Return (X, Y) of the center of cell containing provided text 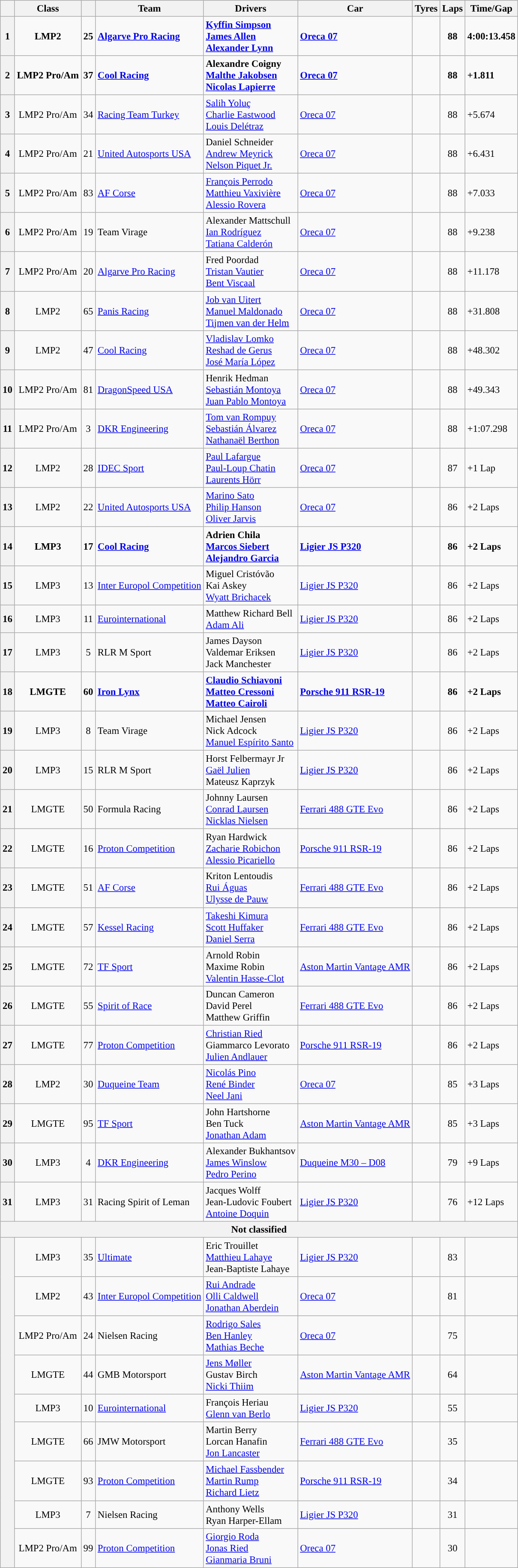
François Heriau Glenn van Berlo (251, 1409)
+11.178 (492, 272)
Spirit of Race (150, 1005)
Nicolás Pino René Binder Neel Jani (251, 1084)
Formula Racing (150, 809)
50 (88, 809)
François Perrodo Matthieu Vaxivière Alessio Rovera (251, 193)
Eric Trouillet Matthieu Lahaye Jean-Baptiste Lahaye (251, 1257)
72 (88, 967)
DragonSpeed USA (150, 389)
29 (8, 1123)
+1.811 (492, 75)
47 (88, 350)
Class (48, 9)
27 (8, 1045)
Jacques Wolff Jean-Ludovic Foubert Antoine Doquin (251, 1202)
+31.808 (492, 311)
Anthony Wells Ryan Harper-Ellam (251, 1515)
23 (8, 888)
Racing Spirit of Leman (150, 1202)
26 (8, 1005)
Kessel Racing (150, 927)
Racing Team Turkey (150, 115)
Iron Lynx (150, 692)
Michael Jensen Nick Adcock Manuel Espírito Santo (251, 731)
Alexandre Coigny Malthe Jakobsen Nicolas Lapierre (251, 75)
John Hartshorne Ben Tuck Jonathan Adam (251, 1123)
Panis Racing (150, 311)
Not classified (259, 1230)
77 (88, 1045)
Martin Berry Lorcan Hanafin Jon Lancaster (251, 1442)
99 (88, 1548)
Tom van Rompuy Sebastián Álvarez Nathanaël Berthon (251, 428)
Alexander Mattschull Ian Rodríguez Tatiana Calderón (251, 232)
Adrien Chila Marcos Siebert Alejandro Garcia (251, 546)
Car (355, 9)
Rodrigo Sales Ben Hanley Mathias Beche (251, 1336)
Takeshi Kimura Scott Huffaker Daniel Serra (251, 927)
37 (88, 75)
Matthew Richard Bell Adam Ali (251, 619)
51 (88, 888)
12 (8, 468)
Time/Gap (492, 9)
Daniel Schneider Andrew Meyrick Nelson Piquet Jr. (251, 154)
James Dayson Valdemar Eriksen Jack Manchester (251, 652)
95 (88, 1123)
79 (452, 1163)
60 (88, 692)
64 (452, 1375)
JMW Motorsport (150, 1442)
44 (88, 1375)
43 (88, 1296)
Horst Felbermayr Jr Gaël Julien Mateusz Kaprzyk (251, 770)
+48.302 (492, 350)
Christian Ried Giammarco Levorato Julien Andlauer (251, 1045)
Marino Sato Philip Hanson Oliver Jarvis (251, 507)
+1:07.298 (492, 428)
14 (8, 546)
+5.674 (492, 115)
Drivers (251, 9)
Ryan Hardwick Zacharie Robichon Alessio Picariello (251, 849)
Team (150, 9)
9 (8, 350)
Kyffin Simpson James Allen Alexander Lynn (251, 36)
+12 Laps (492, 1202)
+9.238 (492, 232)
57 (88, 927)
Laps (452, 9)
Ultimate (150, 1257)
Johnny Laursen Conrad Laursen Nicklas Nielsen (251, 809)
+6.431 (492, 154)
Giorgio Roda Jonas Ried Gianmaria Bruni (251, 1548)
Claudio Schiavoni Matteo Cressoni Matteo Cairoli (251, 692)
6 (8, 232)
Jens Møller Gustav Birch Nicki Thiim (251, 1375)
2 (8, 75)
Duqueine Team (150, 1084)
Duncan Cameron David Perel Matthew Griffin (251, 1005)
+1 Lap (492, 468)
Henrik Hedman Sebastián Montoya Juan Pablo Montoya (251, 389)
Alexander Bukhantsov James Winslow Pedro Perino (251, 1163)
Michael Fassbender Martin Rump Richard Lietz (251, 1481)
87 (452, 468)
+9 Laps (492, 1163)
Fred Poordad Tristan Vautier Bent Viscaal (251, 272)
Salih Yoluç Charlie Eastwood Louis Delétraz (251, 115)
66 (88, 1442)
+7.033 (492, 193)
Vladislav Lomko Reshad de Gerus José María López (251, 350)
GMB Motorsport (150, 1375)
4:00:13.458 (492, 36)
Kriton Lentoudis Rui Águas Ulysse de Pauw (251, 888)
76 (452, 1202)
Job van Uitert Manuel Maldonado Tijmen van der Helm (251, 311)
Paul Lafargue Paul-Loup Chatin Laurents Hörr (251, 468)
IDEC Sport (150, 468)
Arnold Robin Maxime Robin Valentin Hasse-Clot (251, 967)
1 (8, 36)
Tyres (426, 9)
+49.343 (492, 389)
Rui Andrade Olli Caldwell Jonathan Aberdein (251, 1296)
65 (88, 311)
18 (8, 692)
93 (88, 1481)
75 (452, 1336)
Duqueine M30 – D08 (355, 1163)
Miguel Cristóvão Kai Askey Wyatt Brichacek (251, 586)
